Provide the (X, Y) coordinate of the cell's center where the given text is located.  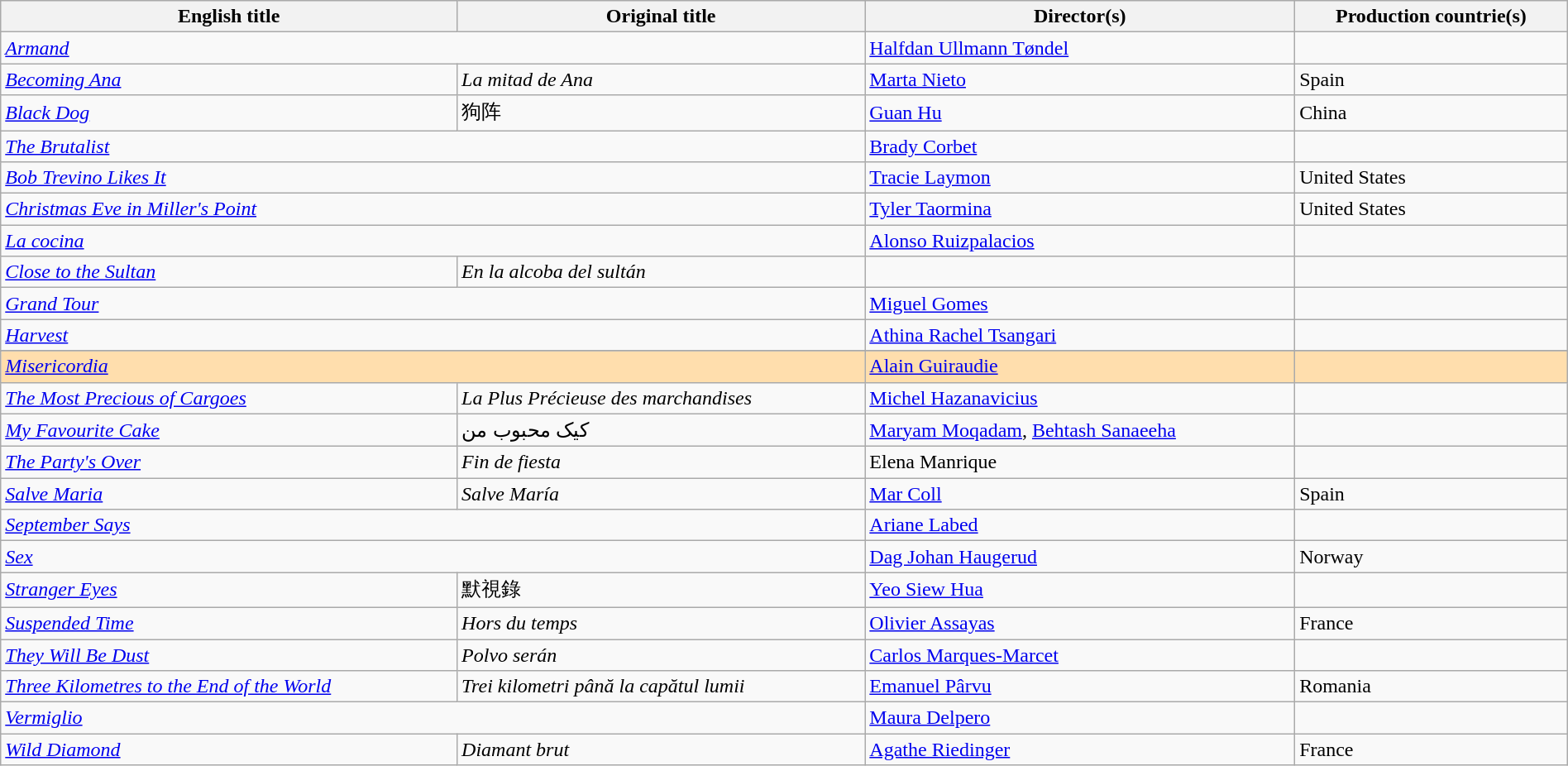
Alonso Ruizpalacios (1080, 241)
La Plus Précieuse des marchandises (662, 398)
Production countrie(s) (1432, 17)
English title (229, 17)
Three Kilometres to the End of the World (229, 687)
Becoming Ana (229, 79)
The Most Precious of Cargoes (229, 398)
Suspended Time (229, 623)
My Favourite Cake (229, 430)
Black Dog (229, 113)
Close to the Sultan (229, 272)
Yeo Siew Hua (1080, 591)
Miguel Gomes (1080, 304)
Elena Manrique (1080, 462)
Emanuel Pârvu (1080, 687)
September Says (433, 525)
Original title (662, 17)
Christmas Eve in Miller's Point (433, 209)
Dag Johan Haugerud (1080, 557)
Mar Coll (1080, 494)
Tracie Laymon (1080, 178)
Trei kilometri până la capătul lumii (662, 687)
Maryam Moqadam, Behtash Sanaeeha (1080, 430)
Hors du temps (662, 623)
Tyler Taormina (1080, 209)
Fin de fiesta (662, 462)
Armand (433, 48)
Romania (1432, 687)
Norway (1432, 557)
Salve María (662, 494)
Brady Corbet (1080, 146)
Agathe Riedinger (1080, 749)
China (1432, 113)
En la alcoba del sultán (662, 272)
Sex (433, 557)
Alain Guiraudie (1080, 366)
Wild Diamond (229, 749)
Maura Delpero (1080, 718)
Salve Maria (229, 494)
La mitad de Ana (662, 79)
The Brutalist (433, 146)
默視錄 (662, 591)
Misericordia (433, 366)
The Party's Over (229, 462)
Halfdan Ullmann Tøndel (1080, 48)
La cocina (433, 241)
Olivier Assayas (1080, 623)
Harvest (433, 335)
Guan Hu (1080, 113)
Stranger Eyes (229, 591)
Polvo serán (662, 654)
Vermiglio (433, 718)
狗阵 (662, 113)
Athina Rachel Tsangari (1080, 335)
Grand Tour (433, 304)
Marta Nieto (1080, 79)
Ariane Labed (1080, 525)
Diamant brut (662, 749)
Bob Trevino Likes It (433, 178)
Carlos Marques-Marcet (1080, 654)
Director(s) (1080, 17)
Michel Hazanavicius (1080, 398)
They Will Be Dust (229, 654)
کیک محبوب من (662, 430)
